Capture the cell that displays the provided text and extract its [x, y] central coordinate. 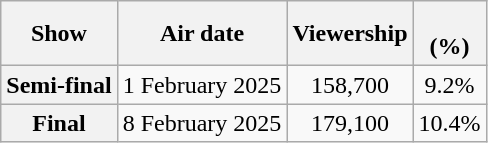
179,100 [350, 123]
10.4% [450, 123]
9.2% [450, 85]
Air date [202, 34]
1 February 2025 [202, 85]
8 February 2025 [202, 123]
Show [59, 34]
Final [59, 123]
158,700 [350, 85]
(%) [450, 34]
Viewership [350, 34]
Semi-final [59, 85]
